Search for the cell housing the specified text and yield its (X, Y) center coordinate. 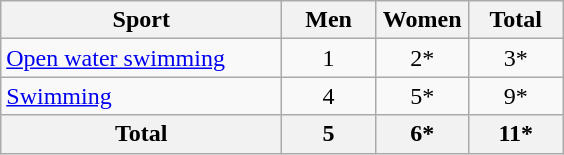
9* (516, 96)
3* (516, 58)
5* (422, 96)
5 (329, 134)
11* (516, 134)
Women (422, 20)
6* (422, 134)
Swimming (142, 96)
4 (329, 96)
Men (329, 20)
1 (329, 58)
2* (422, 58)
Sport (142, 20)
Open water swimming (142, 58)
